Locate the cell with the specified text and output its (X, Y) center coordinate. 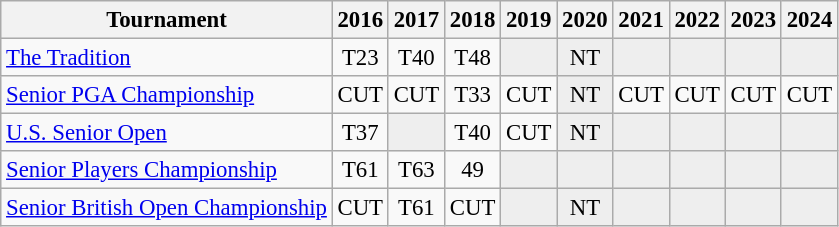
T23 (360, 58)
Senior PGA Championship (166, 95)
2018 (472, 20)
T33 (472, 95)
2023 (753, 20)
Senior Players Championship (166, 170)
2021 (641, 20)
Senior British Open Championship (166, 208)
2016 (360, 20)
2022 (697, 20)
Tournament (166, 20)
T37 (360, 133)
U.S. Senior Open (166, 133)
T48 (472, 58)
2024 (809, 20)
T63 (416, 170)
49 (472, 170)
2019 (529, 20)
2017 (416, 20)
The Tradition (166, 58)
2020 (585, 20)
